Identify which cell holds the provided text, then report its (X, Y) central coordinate. 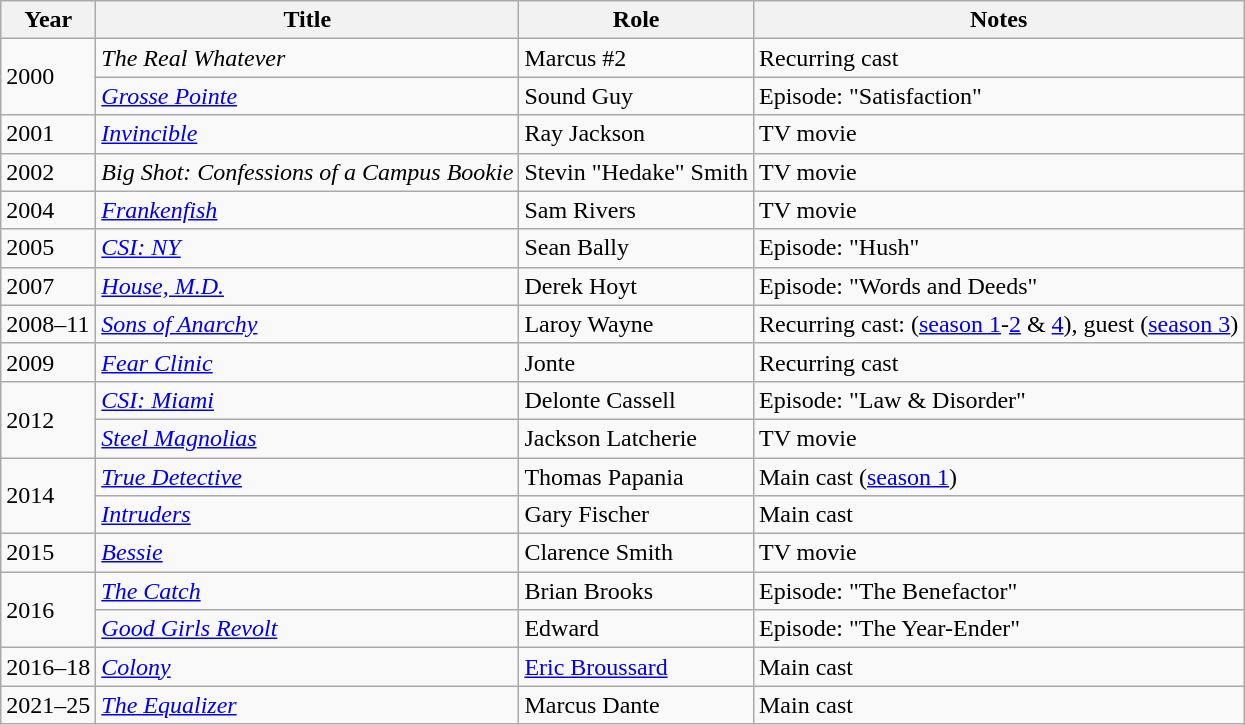
2015 (48, 553)
2004 (48, 210)
Frankenfish (308, 210)
2016 (48, 610)
2005 (48, 248)
Year (48, 20)
Main cast (season 1) (998, 477)
2014 (48, 496)
Marcus #2 (636, 58)
Big Shot: Confessions of a Campus Bookie (308, 172)
Laroy Wayne (636, 324)
The Equalizer (308, 705)
CSI: NY (308, 248)
Steel Magnolias (308, 438)
2021–25 (48, 705)
Stevin "Hedake" Smith (636, 172)
Thomas Papania (636, 477)
2000 (48, 77)
Gary Fischer (636, 515)
Sons of Anarchy (308, 324)
The Real Whatever (308, 58)
2016–18 (48, 667)
CSI: Miami (308, 400)
Recurring cast: (season 1-2 & 4), guest (season 3) (998, 324)
House, M.D. (308, 286)
Grosse Pointe (308, 96)
Episode: "Words and Deeds" (998, 286)
Episode: "Satisfaction" (998, 96)
Episode: "Law & Disorder" (998, 400)
Sam Rivers (636, 210)
2008–11 (48, 324)
Episode: "Hush" (998, 248)
Edward (636, 629)
2002 (48, 172)
Notes (998, 20)
The Catch (308, 591)
2009 (48, 362)
Marcus Dante (636, 705)
True Detective (308, 477)
Jonte (636, 362)
Fear Clinic (308, 362)
Good Girls Revolt (308, 629)
Clarence Smith (636, 553)
Jackson Latcherie (636, 438)
Brian Brooks (636, 591)
2012 (48, 419)
Eric Broussard (636, 667)
Ray Jackson (636, 134)
Delonte Cassell (636, 400)
Title (308, 20)
Colony (308, 667)
Sound Guy (636, 96)
Derek Hoyt (636, 286)
Role (636, 20)
Invincible (308, 134)
2001 (48, 134)
Episode: "The Year-Ender" (998, 629)
Intruders (308, 515)
Episode: "The Benefactor" (998, 591)
Sean Bally (636, 248)
Bessie (308, 553)
2007 (48, 286)
